Locate the cell with the specified text and output its (x, y) center coordinate. 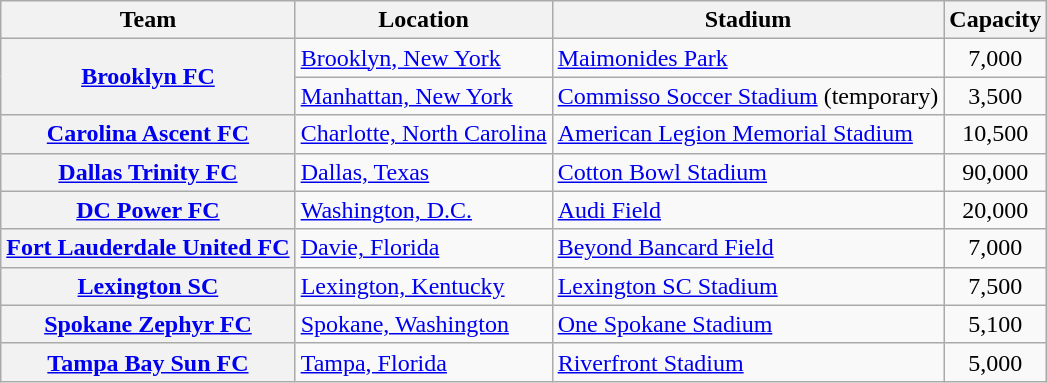
Dallas Trinity FC (148, 172)
American Legion Memorial Stadium (748, 134)
Davie, Florida (424, 248)
Lexington, Kentucky (424, 286)
Brooklyn FC (148, 77)
Carolina Ascent FC (148, 134)
Spokane, Washington (424, 324)
5,000 (996, 362)
Spokane Zephyr FC (148, 324)
One Spokane Stadium (748, 324)
Tampa, Florida (424, 362)
Commisso Soccer Stadium (temporary) (748, 96)
Washington, D.C. (424, 210)
Team (148, 20)
Maimonides Park (748, 58)
10,500 (996, 134)
Manhattan, New York (424, 96)
Capacity (996, 20)
Riverfront Stadium (748, 362)
20,000 (996, 210)
Tampa Bay Sun FC (148, 362)
5,100 (996, 324)
3,500 (996, 96)
Audi Field (748, 210)
Stadium (748, 20)
DC Power FC (148, 210)
Brooklyn, New York (424, 58)
Dallas, Texas (424, 172)
Lexington SC (148, 286)
Cotton Bowl Stadium (748, 172)
Fort Lauderdale United FC (148, 248)
7,500 (996, 286)
90,000 (996, 172)
Charlotte, North Carolina (424, 134)
Beyond Bancard Field (748, 248)
Location (424, 20)
Lexington SC Stadium (748, 286)
